Determine the [x, y] coordinate at the center of the cell enclosing the given text.  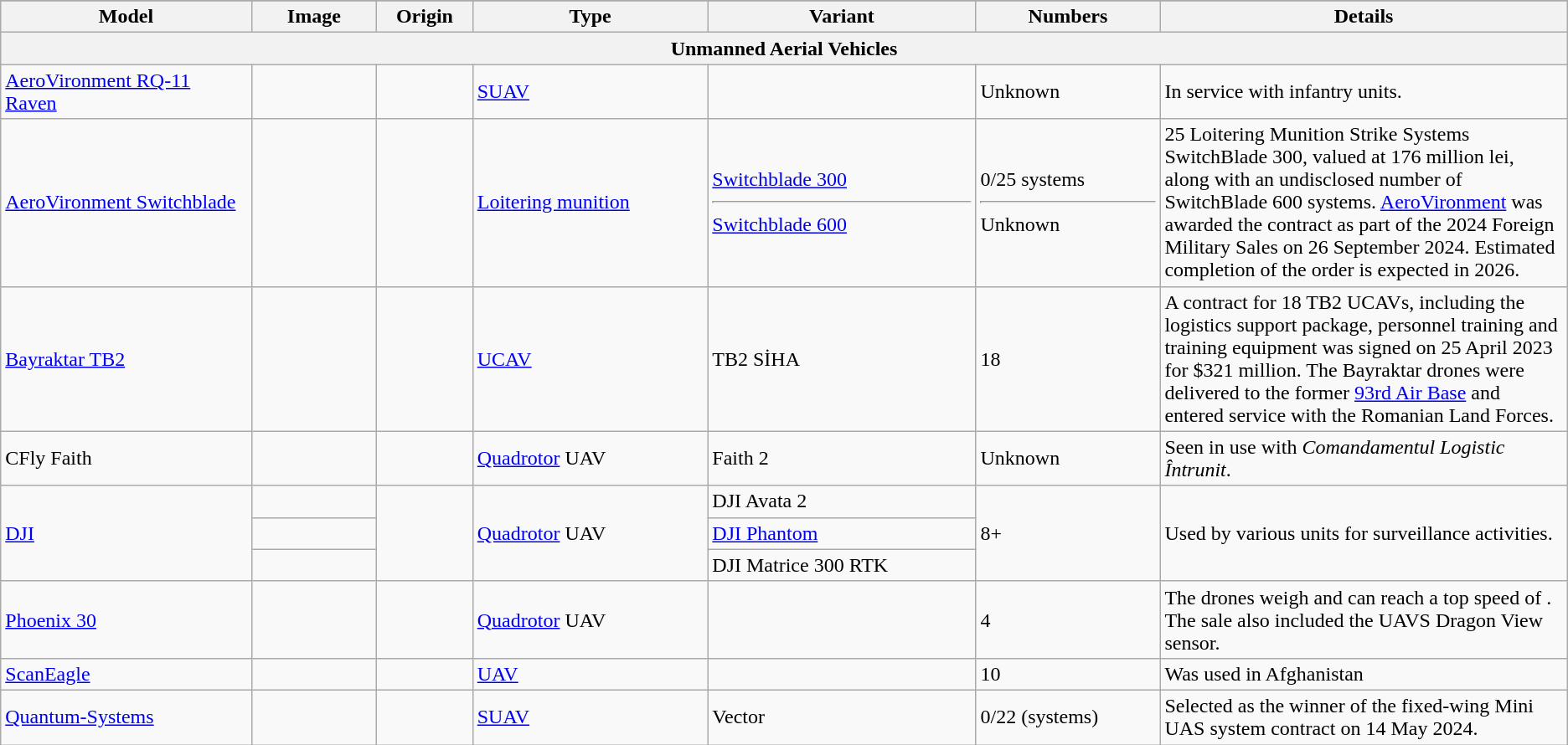
DJI [126, 533]
Was used in Afghanistan [1364, 674]
Bayraktar TB2 [126, 358]
UAV [590, 674]
Details [1364, 17]
0/25 systems Unknown [1068, 203]
The drones weigh and can reach a top speed of . The sale also included the UAVS Dragon View sensor. [1364, 619]
TB2 SİHA [842, 358]
Phoenix 30 [126, 619]
CFly Faith [126, 459]
Type [590, 17]
Model [126, 17]
Unmanned Aerial Vehicles [784, 49]
Vector [842, 717]
10 [1068, 674]
Used by various units for surveillance activities. [1364, 533]
ScanEagle [126, 674]
Faith 2 [842, 459]
Numbers [1068, 17]
Image [314, 17]
4 [1068, 619]
0/22 (systems) [1068, 717]
Selected as the winner of the fixed-wing Mini UAS system contract on 14 May 2024. [1364, 717]
In service with infantry units. [1364, 92]
Loitering munition [590, 203]
Seen in use with Comandamentul Logistic Întrunit. [1364, 459]
Origin [426, 17]
18 [1068, 358]
Quantum-Systems [126, 717]
AeroVironment Switchblade [126, 203]
DJI Matrice 300 RTK [842, 565]
Switchblade 300 Switchblade 600 [842, 203]
AeroVironment RQ-11 Raven [126, 92]
Variant [842, 17]
UCAV [590, 358]
DJI Avata 2 [842, 501]
DJI Phantom [842, 533]
8+ [1068, 533]
